Pinpoint the cell where the given text exists, returning its (x, y) midpoint coordinate. 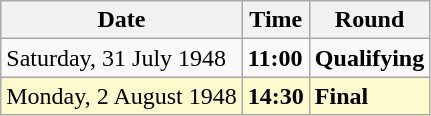
Final (369, 96)
11:00 (276, 58)
Monday, 2 August 1948 (122, 96)
Date (122, 20)
Round (369, 20)
Saturday, 31 July 1948 (122, 58)
14:30 (276, 96)
Time (276, 20)
Qualifying (369, 58)
